Scan for the cell matching the given text and deliver its (x, y) coordinate at center. 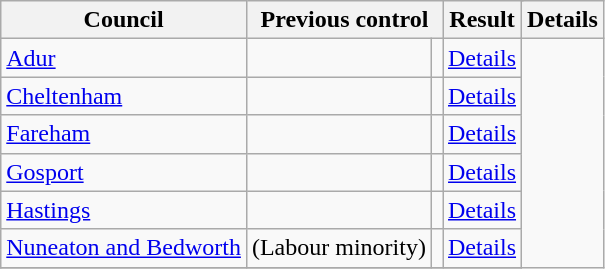
Cheltenham (124, 96)
Fareham (124, 134)
Council (124, 20)
(Labour minority) (338, 248)
Adur (124, 58)
Previous control (344, 20)
Gosport (124, 172)
Result (482, 20)
Hastings (124, 210)
Nuneaton and Bedworth (124, 248)
